Pinpoint the cell where the given text exists, returning its (X, Y) midpoint coordinate. 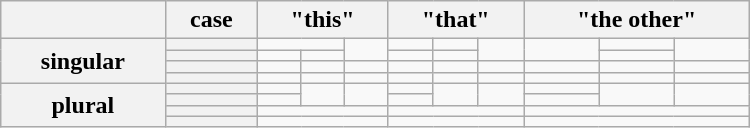
"that" (456, 20)
"this" (323, 20)
plural (83, 105)
"the other" (636, 20)
singular (83, 61)
case (212, 20)
